Return (X, Y) of the center of cell containing provided text 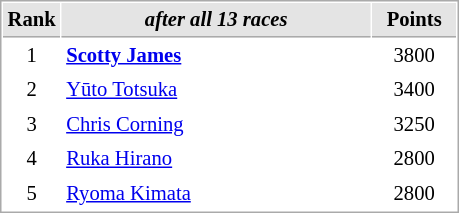
Ruka Hirano (216, 158)
3800 (414, 56)
4 (32, 158)
3 (32, 124)
3400 (414, 90)
5 (32, 194)
Scotty James (216, 56)
Ryoma Kimata (216, 194)
2 (32, 90)
Rank (32, 20)
Points (414, 20)
Chris Corning (216, 124)
after all 13 races (216, 20)
Yūto Totsuka (216, 90)
1 (32, 56)
3250 (414, 124)
